Return the [x, y] coordinate for the center point of the cell that contains the specified text.  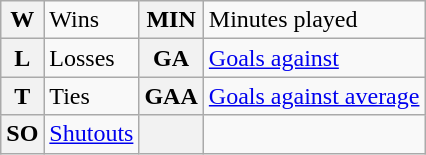
GAA [171, 96]
L [22, 58]
Goals against [314, 58]
Shutouts [92, 134]
Wins [92, 20]
Minutes played [314, 20]
MIN [171, 20]
Ties [92, 96]
Goals against average [314, 96]
SO [22, 134]
T [22, 96]
Losses [92, 58]
GA [171, 58]
W [22, 20]
